Output the (x, y) coordinate of the center of the cell containing the given text.  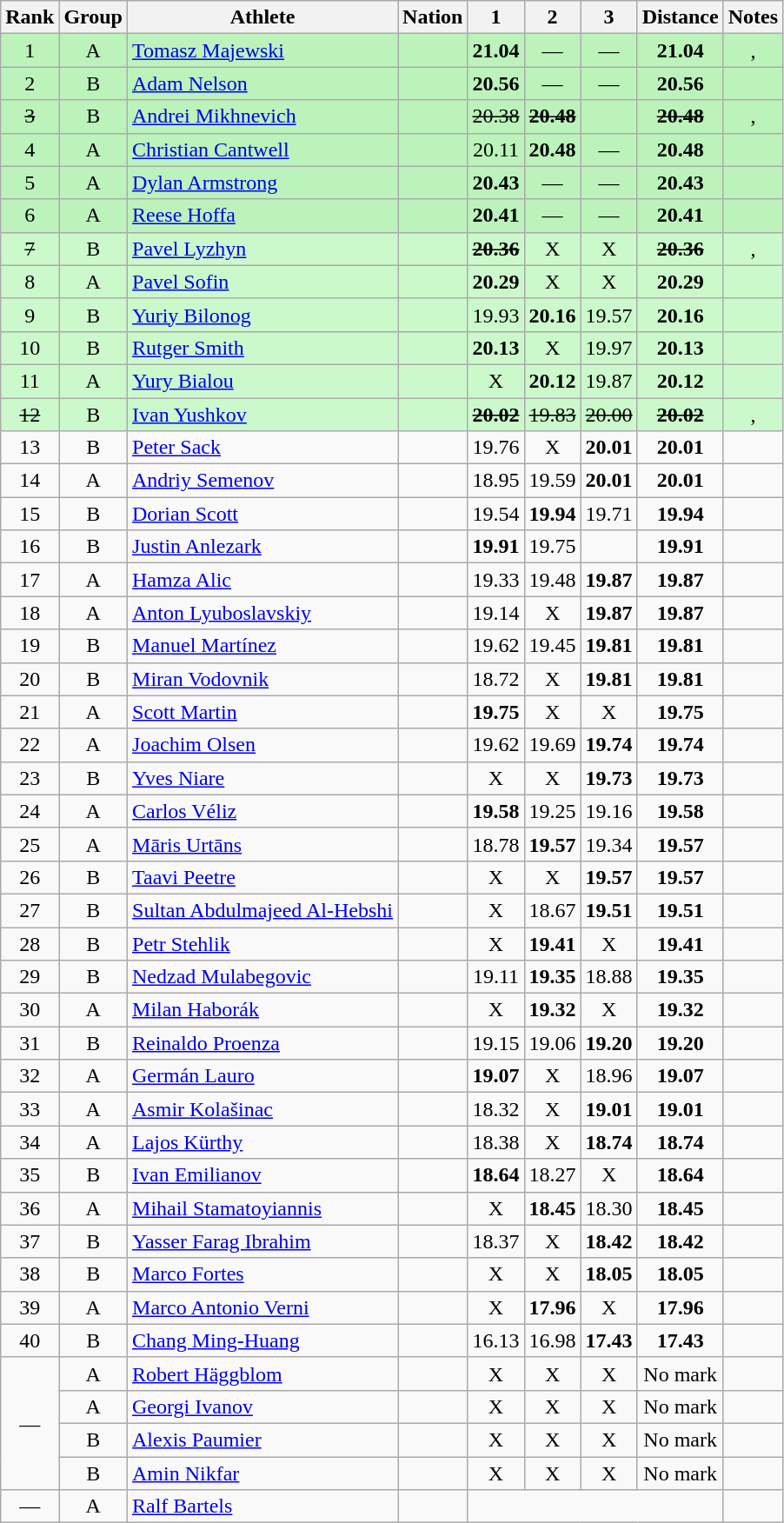
Lajos Kürthy (262, 1142)
7 (30, 249)
26 (30, 877)
Reese Hoffa (262, 216)
18.27 (553, 1175)
11 (30, 381)
17 (30, 580)
28 (30, 943)
Hamza Alic (262, 580)
36 (30, 1208)
34 (30, 1142)
25 (30, 844)
Notes (753, 17)
6 (30, 216)
18.78 (495, 844)
Dylan Armstrong (262, 183)
16.13 (495, 1340)
19.69 (553, 745)
33 (30, 1109)
18.95 (495, 481)
18.67 (553, 910)
12 (30, 415)
Ralf Bartels (262, 1506)
13 (30, 448)
Dorian Scott (262, 514)
Group (94, 17)
8 (30, 282)
Andriy Semenov (262, 481)
19.11 (495, 977)
19.45 (553, 646)
19.71 (608, 514)
19.06 (553, 1043)
23 (30, 778)
Alexis Paumier (262, 1440)
40 (30, 1340)
19.34 (608, 844)
Adam Nelson (262, 83)
19.33 (495, 580)
20.00 (608, 415)
Georgi Ivanov (262, 1407)
Chang Ming-Huang (262, 1340)
Pavel Lyzhyn (262, 249)
27 (30, 910)
Taavi Peetre (262, 877)
21 (30, 712)
18.88 (608, 977)
Māris Urtāns (262, 844)
15 (30, 514)
19.93 (495, 315)
19 (30, 646)
39 (30, 1307)
Rank (30, 17)
9 (30, 315)
16 (30, 547)
16.98 (553, 1340)
Yves Niare (262, 778)
18 (30, 613)
4 (30, 150)
19.83 (553, 415)
Marco Antonio Verni (262, 1307)
19.15 (495, 1043)
Milan Haborák (262, 1010)
Amin Nikfar (262, 1473)
38 (30, 1274)
37 (30, 1241)
Anton Lyuboslavskiy (262, 613)
5 (30, 183)
24 (30, 811)
Justin Anlezark (262, 547)
19.59 (553, 481)
Nation (433, 17)
Carlos Véliz (262, 811)
35 (30, 1175)
19.14 (495, 613)
14 (30, 481)
Athlete (262, 17)
Yasser Farag Ibrahim (262, 1241)
29 (30, 977)
20 (30, 679)
Christian Cantwell (262, 150)
Sultan Abdulmajeed Al-Hebshi (262, 910)
Tomasz Majewski (262, 50)
Andrei Mikhnevich (262, 116)
Pavel Sofin (262, 282)
Miran Vodovnik (262, 679)
10 (30, 348)
Joachim Olsen (262, 745)
18.96 (608, 1076)
18.37 (495, 1241)
Distance (680, 17)
Mihail Stamatoyiannis (262, 1208)
31 (30, 1043)
Nedzad Mulabegovic (262, 977)
32 (30, 1076)
30 (30, 1010)
Germán Lauro (262, 1076)
Robert Häggblom (262, 1373)
Marco Fortes (262, 1274)
19.25 (553, 811)
Yuriy Bilonog (262, 315)
Reinaldo Proenza (262, 1043)
Ivan Yushkov (262, 415)
18.72 (495, 679)
19.97 (608, 348)
Yury Bialou (262, 381)
Manuel Martínez (262, 646)
Peter Sack (262, 448)
19.76 (495, 448)
18.32 (495, 1109)
19.48 (553, 580)
Rutger Smith (262, 348)
Ivan Emilianov (262, 1175)
18.30 (608, 1208)
Petr Stehlik (262, 943)
Scott Martin (262, 712)
19.16 (608, 811)
20.38 (495, 116)
Asmir Kolašinac (262, 1109)
19.54 (495, 514)
18.38 (495, 1142)
22 (30, 745)
20.11 (495, 150)
